Scan for the cell matching the given text and deliver its (X, Y) coordinate at center. 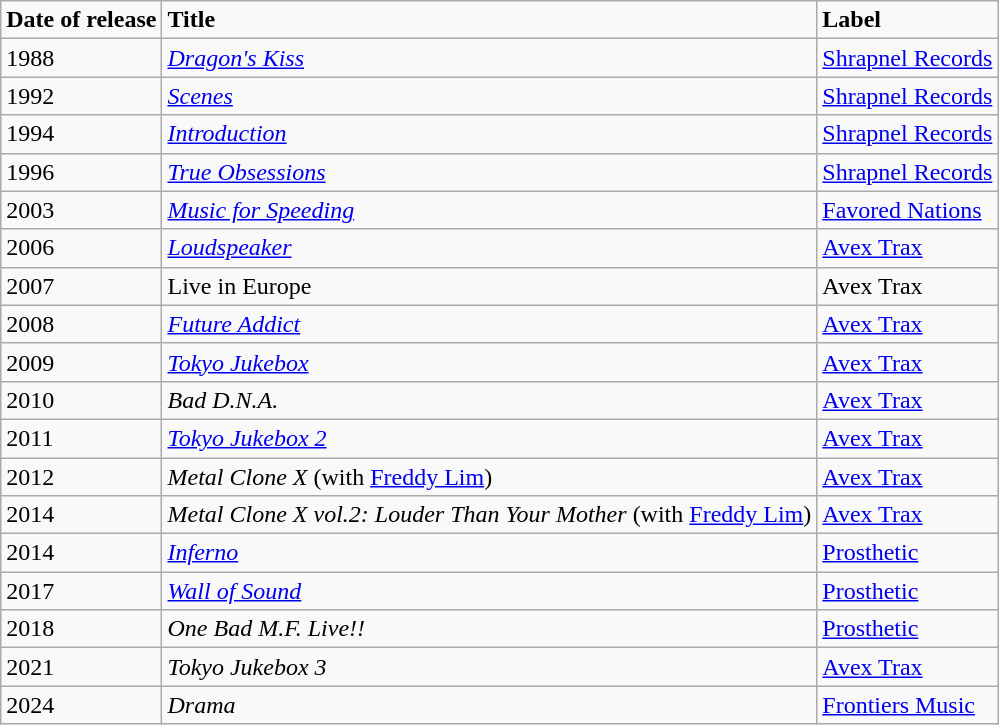
2009 (82, 362)
Bad D.N.A. (490, 400)
1992 (82, 96)
Dragon's Kiss (490, 58)
2011 (82, 438)
Future Addict (490, 324)
2017 (82, 591)
2021 (82, 667)
1994 (82, 134)
Wall of Sound (490, 591)
1988 (82, 58)
Loudspeaker (490, 248)
Music for Speeding (490, 210)
2018 (82, 629)
2008 (82, 324)
Label (908, 20)
Favored Nations (908, 210)
2003 (82, 210)
Drama (490, 705)
Title (490, 20)
One Bad M.F. Live!! (490, 629)
Date of release (82, 20)
1996 (82, 172)
Tokyo Jukebox 2 (490, 438)
Scenes (490, 96)
Frontiers Music (908, 705)
Tokyo Jukebox 3 (490, 667)
2007 (82, 286)
2012 (82, 477)
Live in Europe (490, 286)
True Obsessions (490, 172)
Metal Clone X vol.2: Louder Than Your Mother (with Freddy Lim) (490, 515)
Tokyo Jukebox (490, 362)
Inferno (490, 553)
2010 (82, 400)
2006 (82, 248)
Metal Clone X (with Freddy Lim) (490, 477)
Introduction (490, 134)
2024 (82, 705)
